Capture the cell that displays the provided text and extract its [X, Y] central coordinate. 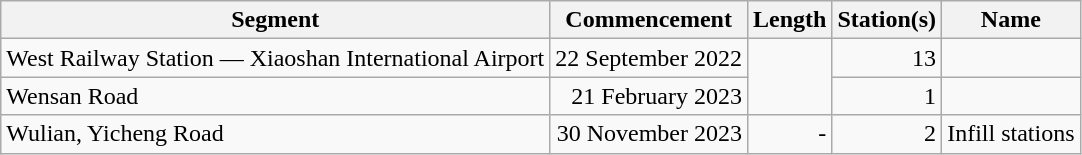
Length [789, 20]
Commencement [649, 20]
22 September 2022 [649, 58]
2 [887, 134]
30 November 2023 [649, 134]
1 [887, 96]
13 [887, 58]
Infill stations [1011, 134]
Station(s) [887, 20]
West Railway Station — Xiaoshan International Airport [276, 58]
Name [1011, 20]
Wensan Road [276, 96]
21 February 2023 [649, 96]
Wulian, Yicheng Road [276, 134]
- [789, 134]
Segment [276, 20]
